Identify which cell holds the provided text, then report its [X, Y] central coordinate. 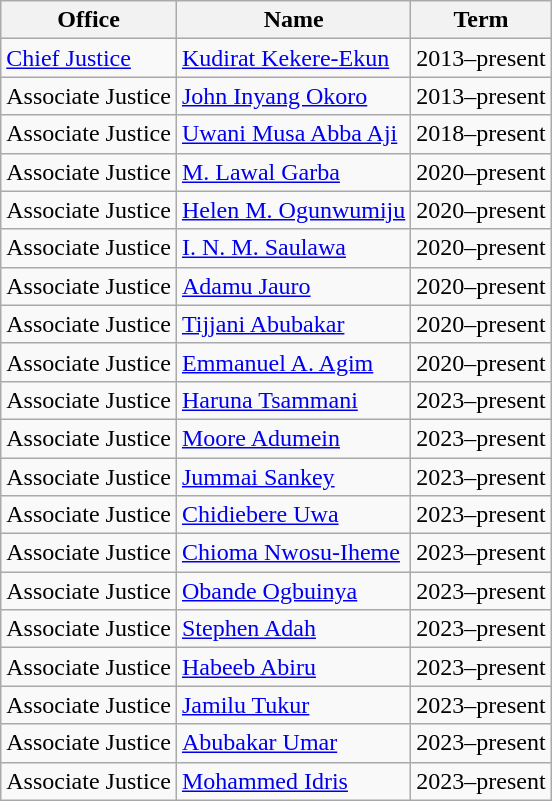
Abubakar Umar [293, 743]
Mohammed Idris [293, 781]
Kudirat Kekere-Ekun [293, 58]
Office [89, 20]
Moore Adumein [293, 438]
I. N. M. Saulawa [293, 248]
Emmanuel A. Agim [293, 362]
Chidiebere Uwa [293, 515]
Term [481, 20]
Jummai Sankey [293, 477]
Jamilu Tukur [293, 705]
Haruna Tsammani [293, 400]
Obande Ogbuinya [293, 591]
Stephen Adah [293, 629]
Adamu Jauro [293, 286]
Name [293, 20]
Helen M. Ogunwumiju [293, 210]
Chioma Nwosu-Iheme [293, 553]
Habeeb Abiru [293, 667]
2018–present [481, 134]
M. Lawal Garba [293, 172]
Chief Justice [89, 58]
John Inyang Okoro [293, 96]
Tijjani Abubakar [293, 324]
Uwani Musa Abba Aji [293, 134]
